For the text-containing cell, return its midpoint in (X, Y) coordinate format. 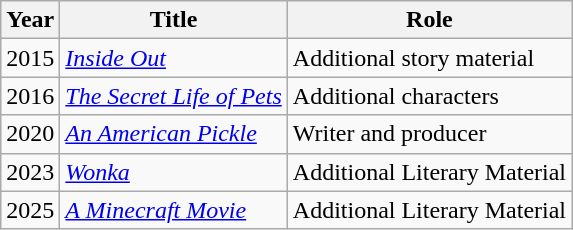
2023 (30, 172)
Additional story material (429, 58)
2015 (30, 58)
Year (30, 20)
An American Pickle (174, 134)
Writer and producer (429, 134)
2025 (30, 210)
2020 (30, 134)
Role (429, 20)
Additional characters (429, 96)
The Secret Life of Pets (174, 96)
Wonka (174, 172)
Title (174, 20)
A Minecraft Movie (174, 210)
Inside Out (174, 58)
2016 (30, 96)
